Capture the cell that displays the provided text and extract its (X, Y) central coordinate. 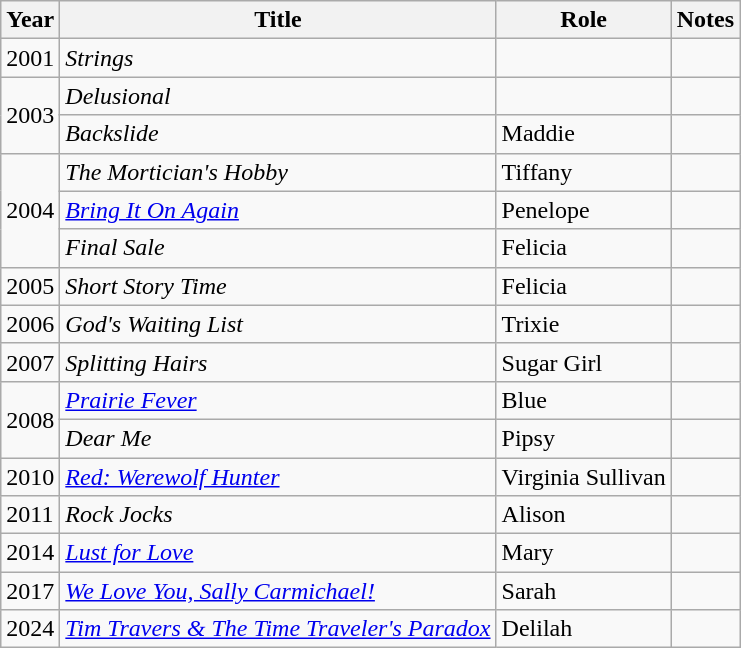
Maddie (584, 134)
Splitting Hairs (278, 362)
God's Waiting List (278, 324)
Virginia Sullivan (584, 477)
Tiffany (584, 172)
Tim Travers & The Time Traveler's Paradox (278, 629)
2004 (30, 210)
2014 (30, 553)
Sugar Girl (584, 362)
Notes (705, 20)
Strings (278, 58)
Rock Jocks (278, 515)
We Love You, Sally Carmichael! (278, 591)
2010 (30, 477)
2017 (30, 591)
Role (584, 20)
Mary (584, 553)
Blue (584, 400)
Delusional (278, 96)
Delilah (584, 629)
2008 (30, 419)
Pipsy (584, 438)
Prairie Fever (278, 400)
2007 (30, 362)
Year (30, 20)
2024 (30, 629)
2006 (30, 324)
2003 (30, 115)
Dear Me (278, 438)
Short Story Time (278, 286)
Title (278, 20)
Sarah (584, 591)
Alison (584, 515)
2005 (30, 286)
2001 (30, 58)
Lust for Love (278, 553)
Backslide (278, 134)
Penelope (584, 210)
Red: Werewolf Hunter (278, 477)
Trixie (584, 324)
2011 (30, 515)
Final Sale (278, 248)
The Mortician's Hobby (278, 172)
Bring It On Again (278, 210)
